For the text-containing cell, return its midpoint in [X, Y] coordinate format. 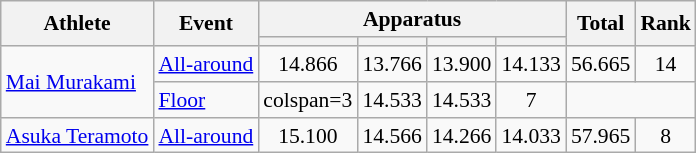
Rank [666, 24]
All-around [206, 64]
Athlete [78, 24]
13.900 [462, 64]
14 [666, 64]
Floor [206, 100]
colspan=3 [308, 100]
Mai Murakami [78, 82]
Event [206, 24]
56.665 [600, 64]
7 [530, 100]
Total [600, 24]
14.866 [308, 64]
Apparatus [412, 19]
14.133 [530, 64]
13.766 [392, 64]
